Determine the (X, Y) coordinate at the center of the cell enclosing the given text.  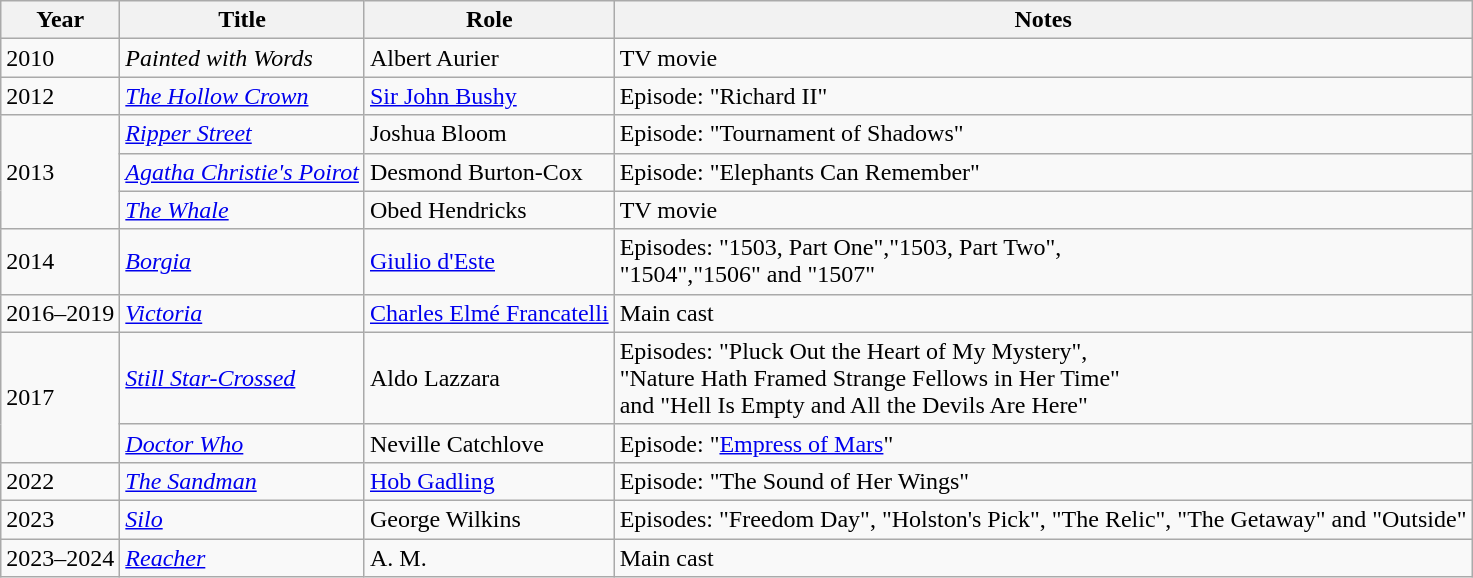
Joshua Bloom (489, 134)
Obed Hendricks (489, 210)
Neville Catchlove (489, 443)
Episodes: "Freedom Day", "Holston's Pick", "The Relic", "The Getaway" and "Outside" (1043, 519)
Role (489, 20)
2013 (60, 172)
Still Star-Crossed (242, 378)
Episodes: "Pluck Out the Heart of My Mystery","Nature Hath Framed Strange Fellows in Her Time" and "Hell Is Empty and All the Devils Are Here" (1043, 378)
The Whale (242, 210)
Giulio d'Este (489, 262)
Albert Aurier (489, 58)
The Sandman (242, 481)
2017 (60, 397)
Hob Gadling (489, 481)
The Hollow Crown (242, 96)
Aldo Lazzara (489, 378)
Desmond Burton-Cox (489, 172)
Episodes: "1503, Part One","1503, Part Two","1504","1506" and "1507" (1043, 262)
2023–2024 (60, 557)
2016–2019 (60, 313)
George Wilkins (489, 519)
Ripper Street (242, 134)
2010 (60, 58)
Episode: "Tournament of Shadows" (1043, 134)
Charles Elmé Francatelli (489, 313)
2023 (60, 519)
Silo (242, 519)
Reacher (242, 557)
Episode: "Elephants Can Remember" (1043, 172)
Notes (1043, 20)
A. M. (489, 557)
Agatha Christie's Poirot (242, 172)
2022 (60, 481)
Episode: "Richard II" (1043, 96)
2012 (60, 96)
Title (242, 20)
Doctor Who (242, 443)
Borgia (242, 262)
Victoria (242, 313)
Year (60, 20)
Episode: "Empress of Mars" (1043, 443)
2014 (60, 262)
Painted with Words (242, 58)
Episode: "The Sound of Her Wings" (1043, 481)
Sir John Bushy (489, 96)
